For the text-containing cell, return its midpoint in [X, Y] coordinate format. 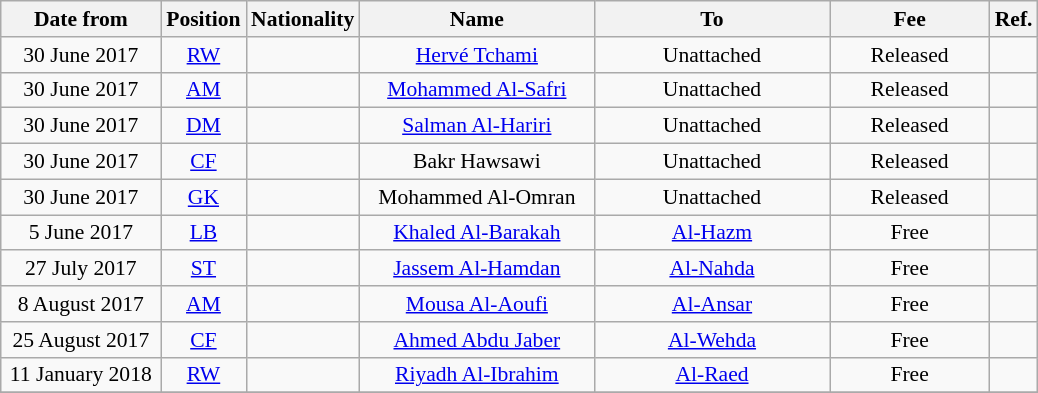
Al-Ansar [712, 304]
8 August 2017 [81, 304]
11 January 2018 [81, 375]
DM [204, 126]
Mohammed Al-Omran [476, 197]
Ahmed Abdu Jaber [476, 340]
Date from [81, 19]
Khaled Al-Barakah [476, 233]
Salman Al-Hariri [476, 126]
GK [204, 197]
27 July 2017 [81, 269]
Name [476, 19]
Hervé Tchami [476, 55]
Fee [910, 19]
Riyadh Al-Ibrahim [476, 375]
To [712, 19]
25 August 2017 [81, 340]
Nationality [302, 19]
LB [204, 233]
Mousa Al-Aoufi [476, 304]
Ref. [1014, 19]
ST [204, 269]
Mohammed Al-Safri [476, 90]
Al-Wehda [712, 340]
Al-Nahda [712, 269]
Bakr Hawsawi [476, 162]
5 June 2017 [81, 233]
Al-Hazm [712, 233]
Position [204, 19]
Al-Raed [712, 375]
Jassem Al-Hamdan [476, 269]
